Extract the (X, Y) coordinate from the center of the cell holding the provided text.  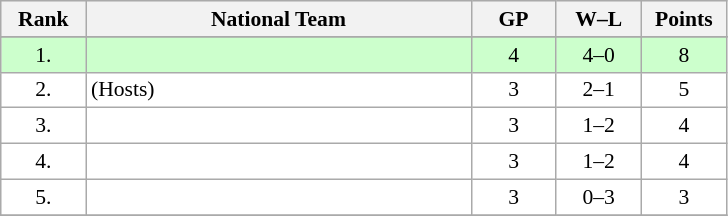
5 (684, 90)
0–3 (598, 197)
Points (684, 19)
4–0 (598, 55)
National Team (278, 19)
3. (44, 126)
GP (514, 19)
1. (44, 55)
Rank (44, 19)
4. (44, 162)
W–L (598, 19)
8 (684, 55)
5. (44, 197)
2. (44, 90)
(Hosts) (278, 90)
2–1 (598, 90)
